Locate the cell with the specified text and output its [X, Y] center coordinate. 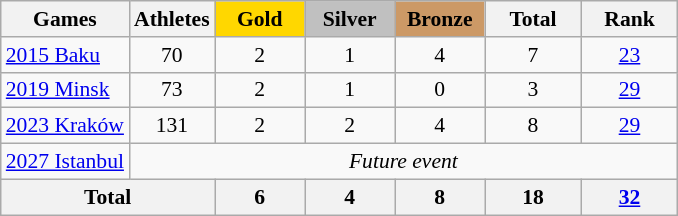
131 [172, 126]
Future event [404, 162]
23 [630, 55]
32 [630, 197]
Gold [260, 19]
70 [172, 55]
Rank [630, 19]
Bronze [440, 19]
6 [260, 197]
2015 Baku [65, 55]
73 [172, 90]
7 [534, 55]
2023 Kraków [65, 126]
Games [65, 19]
Silver [350, 19]
18 [534, 197]
2019 Minsk [65, 90]
2027 Istanbul [65, 162]
0 [440, 90]
3 [534, 90]
Athletes [172, 19]
